Output the (x, y) coordinate of the center of the cell containing the given text.  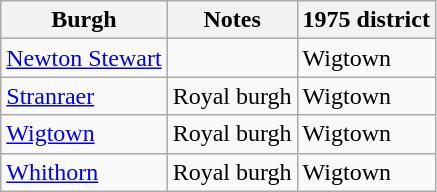
Burgh (84, 20)
Stranraer (84, 96)
Notes (232, 20)
1975 district (366, 20)
Newton Stewart (84, 58)
Whithorn (84, 172)
